Detect which cell encompasses the target text, then output its (x, y) center coordinate. 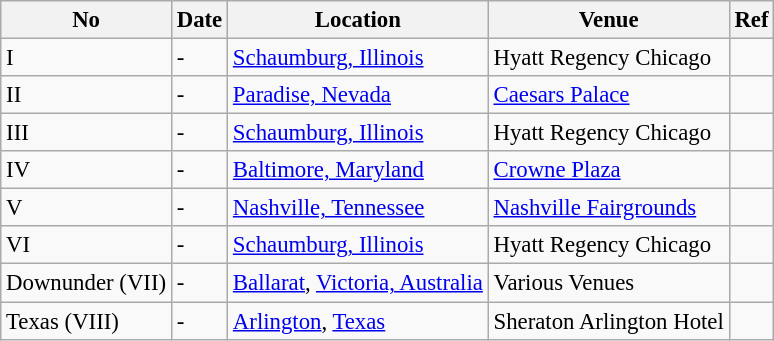
Downunder (VII) (86, 283)
No (86, 20)
Paradise, Nevada (358, 95)
Caesars Palace (608, 95)
Venue (608, 20)
III (86, 133)
II (86, 95)
Nashville Fairgrounds (608, 208)
Ref (752, 20)
Date (199, 20)
Various Venues (608, 283)
I (86, 58)
Ballarat, Victoria, Australia (358, 283)
Texas (VIII) (86, 321)
Sheraton Arlington Hotel (608, 321)
V (86, 208)
Location (358, 20)
Crowne Plaza (608, 170)
IV (86, 170)
Baltimore, Maryland (358, 170)
Nashville, Tennessee (358, 208)
Arlington, Texas (358, 321)
VI (86, 245)
